Return [x, y] of the center of cell containing provided text 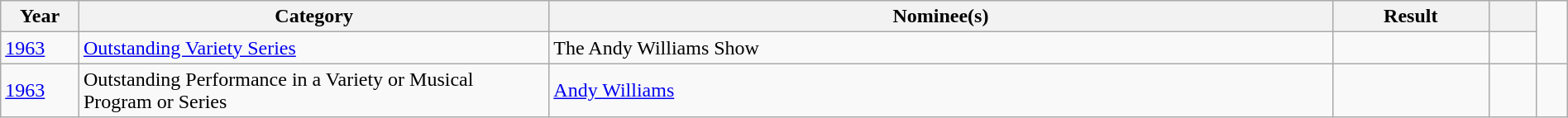
The Andy Williams Show [941, 48]
Andy Williams [941, 91]
Result [1411, 17]
Outstanding Performance in a Variety or Musical Program or Series [313, 91]
Category [313, 17]
Nominee(s) [941, 17]
Outstanding Variety Series [313, 48]
Year [40, 17]
